Find where the given text appears and provide that cell's center as [x, y] coordinate. 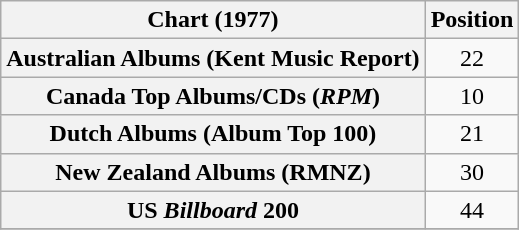
Chart (1977) [213, 20]
22 [472, 58]
US Billboard 200 [213, 210]
Dutch Albums (Album Top 100) [213, 134]
Canada Top Albums/CDs (RPM) [213, 96]
New Zealand Albums (RMNZ) [213, 172]
44 [472, 210]
30 [472, 172]
Position [472, 20]
10 [472, 96]
21 [472, 134]
Australian Albums (Kent Music Report) [213, 58]
